Determine the [X, Y] coordinate at the center of the cell enclosing the given text.  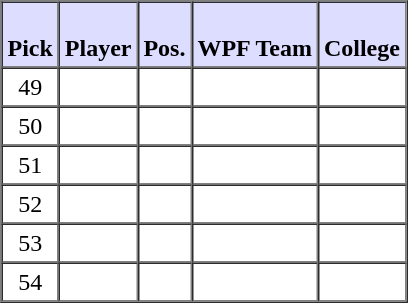
53 [30, 244]
Pos. [164, 35]
College [362, 35]
49 [30, 88]
54 [30, 282]
51 [30, 166]
Pick [30, 35]
Player [98, 35]
52 [30, 204]
50 [30, 126]
WPF Team [254, 35]
